Provide the (x, y) coordinate of the cell's center where the given text is located.  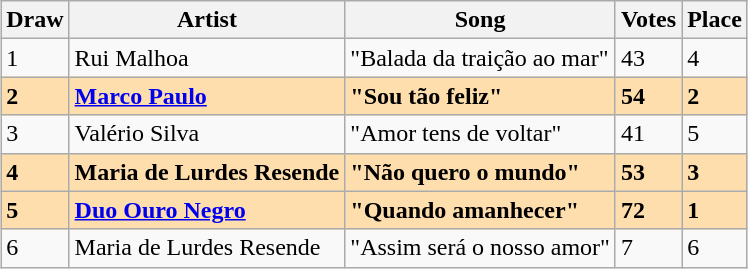
"Amor tens de voltar" (480, 134)
"Balada da traição ao mar" (480, 58)
41 (648, 134)
54 (648, 96)
"Não quero o mundo" (480, 172)
Place (715, 20)
Artist (207, 20)
Rui Malhoa (207, 58)
Valério Silva (207, 134)
"Sou tão feliz" (480, 96)
Song (480, 20)
72 (648, 210)
Votes (648, 20)
Duo Ouro Negro (207, 210)
Marco Paulo (207, 96)
43 (648, 58)
53 (648, 172)
7 (648, 248)
Draw (35, 20)
"Assim será o nosso amor" (480, 248)
"Quando amanhecer" (480, 210)
